Capture the cell that displays the provided text and extract its [x, y] central coordinate. 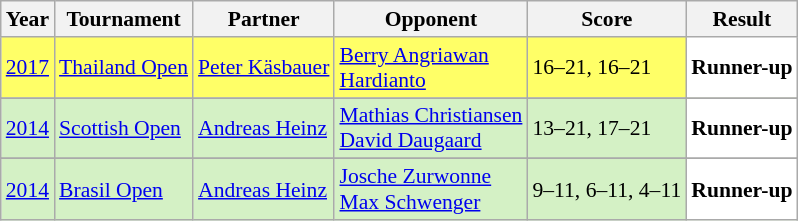
Score [606, 19]
Brasil Open [124, 190]
Tournament [124, 19]
Peter Käsbauer [264, 68]
Result [742, 19]
9–11, 6–11, 4–11 [606, 190]
Mathias Christiansen David Daugaard [430, 128]
13–21, 17–21 [606, 128]
Berry Angriawan Hardianto [430, 68]
Scottish Open [124, 128]
Josche Zurwonne Max Schwenger [430, 190]
16–21, 16–21 [606, 68]
Year [28, 19]
Opponent [430, 19]
Thailand Open [124, 68]
2017 [28, 68]
Partner [264, 19]
